Extract the (x, y) coordinate from the center of the cell holding the provided text.  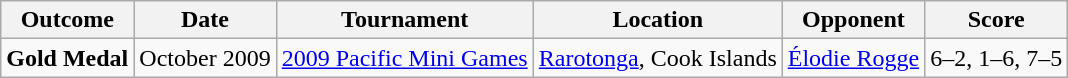
Date (205, 20)
6–2, 1–6, 7–5 (996, 58)
October 2009 (205, 58)
Tournament (404, 20)
Outcome (68, 20)
Score (996, 20)
Gold Medal (68, 58)
Rarotonga, Cook Islands (658, 58)
Opponent (853, 20)
2009 Pacific Mini Games (404, 58)
Location (658, 20)
Élodie Rogge (853, 58)
